For the text-containing cell, return its midpoint in (x, y) coordinate format. 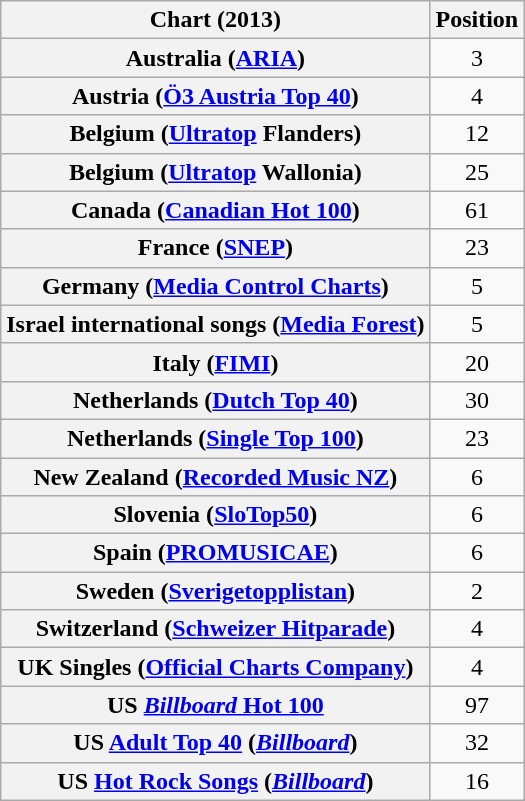
25 (477, 172)
61 (477, 210)
Switzerland (Schweizer Hitparade) (216, 629)
2 (477, 591)
US Adult Top 40 (Billboard) (216, 743)
Sweden (Sverigetopplistan) (216, 591)
Germany (Media Control Charts) (216, 286)
Canada (Canadian Hot 100) (216, 210)
12 (477, 134)
32 (477, 743)
3 (477, 58)
Italy (FIMI) (216, 362)
Slovenia (SloTop50) (216, 515)
Netherlands (Dutch Top 40) (216, 400)
Position (477, 20)
Belgium (Ultratop Wallonia) (216, 172)
Austria (Ö3 Austria Top 40) (216, 96)
Australia (ARIA) (216, 58)
France (SNEP) (216, 248)
UK Singles (Official Charts Company) (216, 667)
16 (477, 781)
Spain (PROMUSICAE) (216, 553)
20 (477, 362)
US Hot Rock Songs (Billboard) (216, 781)
Netherlands (Single Top 100) (216, 438)
US Billboard Hot 100 (216, 705)
Chart (2013) (216, 20)
Israel international songs (Media Forest) (216, 324)
Belgium (Ultratop Flanders) (216, 134)
New Zealand (Recorded Music NZ) (216, 477)
30 (477, 400)
97 (477, 705)
